Identify which cell holds the provided text, then report its (X, Y) central coordinate. 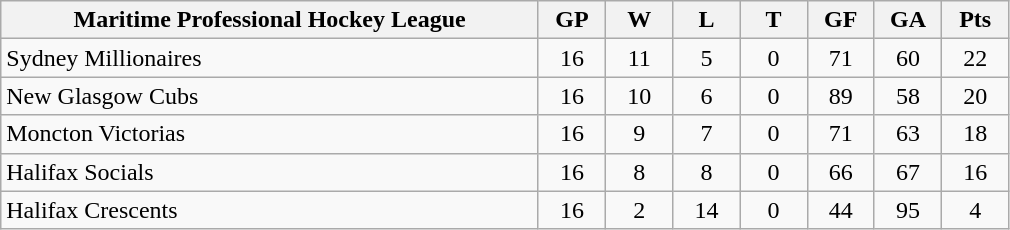
5 (706, 58)
2 (640, 210)
60 (908, 58)
4 (976, 210)
66 (840, 172)
20 (976, 96)
Halifax Crescents (270, 210)
W (640, 20)
89 (840, 96)
Halifax Socials (270, 172)
Pts (976, 20)
6 (706, 96)
L (706, 20)
11 (640, 58)
95 (908, 210)
New Glasgow Cubs (270, 96)
Sydney Millionaires (270, 58)
GP (572, 20)
44 (840, 210)
Maritime Professional Hockey League (270, 20)
18 (976, 134)
9 (640, 134)
67 (908, 172)
22 (976, 58)
10 (640, 96)
63 (908, 134)
T (774, 20)
GA (908, 20)
58 (908, 96)
14 (706, 210)
7 (706, 134)
GF (840, 20)
Moncton Victorias (270, 134)
